From the cell containing the given text, extract its center point as [X, Y] coordinate. 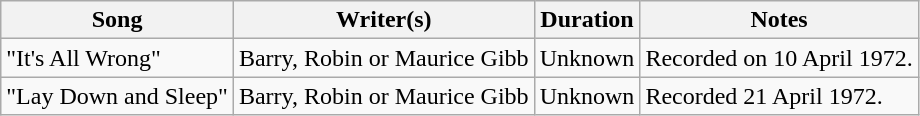
Writer(s) [384, 20]
"Lay Down and Sleep" [118, 96]
"It's All Wrong" [118, 58]
Recorded 21 April 1972. [779, 96]
Notes [779, 20]
Song [118, 20]
Duration [587, 20]
Recorded on 10 April 1972. [779, 58]
